Determine the [X, Y] coordinate at the center of the cell enclosing the given text.  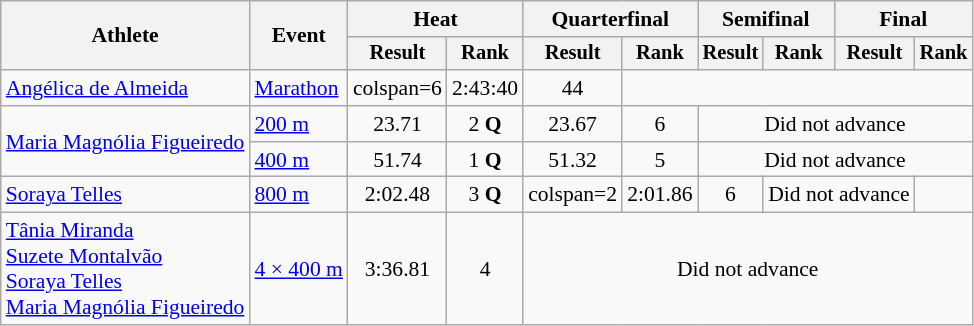
4 [485, 269]
colspan=6 [398, 88]
2:43:40 [485, 88]
Event [298, 36]
51.74 [398, 160]
44 [572, 88]
800 m [298, 195]
Athlete [126, 36]
23.71 [398, 124]
colspan=2 [572, 195]
Final [903, 19]
Soraya Telles [126, 195]
Quarterfinal [610, 19]
Marathon [298, 88]
2:01.86 [660, 195]
51.32 [572, 160]
5 [660, 160]
400 m [298, 160]
Angélica de Almeida [126, 88]
Heat [436, 19]
Maria Magnólia Figueiredo [126, 142]
Tânia MirandaSuzete MontalvãoSoraya TellesMaria Magnólia Figueiredo [126, 269]
23.67 [572, 124]
2:02.48 [398, 195]
200 m [298, 124]
1 Q [485, 160]
3:36.81 [398, 269]
2 Q [485, 124]
Semifinal [766, 19]
3 Q [485, 195]
4 × 400 m [298, 269]
